Search for the cell housing the specified text and yield its [X, Y] center coordinate. 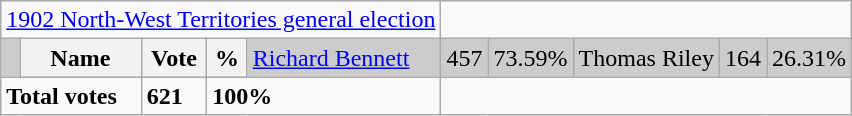
Vote [174, 58]
% [227, 58]
457 [464, 58]
Name [80, 58]
621 [174, 96]
73.59% [530, 58]
26.31% [810, 58]
Thomas Riley [646, 58]
1902 North-West Territories general election [221, 20]
164 [742, 58]
Richard Bennett [344, 58]
Total votes [71, 96]
100% [324, 96]
